Identify which cell holds the provided text, then report its [X, Y] central coordinate. 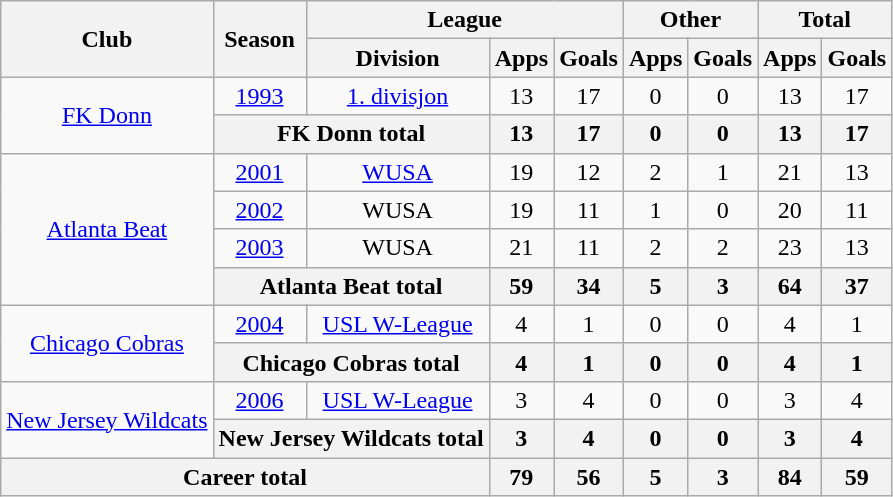
New Jersey Wildcats total [351, 438]
79 [521, 477]
League [464, 20]
Club [107, 39]
2001 [260, 172]
12 [589, 172]
Career total [245, 477]
2002 [260, 210]
23 [790, 248]
Chicago Cobras [107, 343]
2006 [260, 400]
Atlanta Beat total [351, 286]
20 [790, 210]
84 [790, 477]
34 [589, 286]
1. divisjon [398, 96]
1993 [260, 96]
New Jersey Wildcats [107, 419]
Other [690, 20]
Total [825, 20]
37 [857, 286]
2003 [260, 248]
56 [589, 477]
Chicago Cobras total [351, 362]
Atlanta Beat [107, 229]
Season [260, 39]
2004 [260, 324]
FK Donn total [351, 134]
Division [398, 58]
64 [790, 286]
FK Donn [107, 115]
